Provide the [X, Y] coordinate of the cell's center where the given text is located.  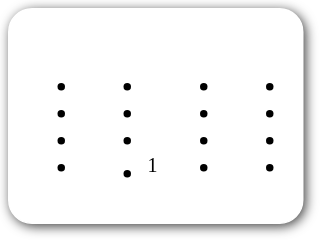
1 [122, 116]
